Return the (x, y) coordinate for the center point of the cell that contains the specified text.  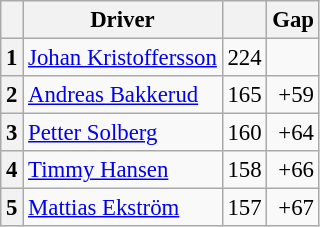
3 (12, 133)
Andreas Bakkerud (122, 95)
Timmy Hansen (122, 170)
4 (12, 170)
224 (244, 58)
Petter Solberg (122, 133)
+67 (293, 208)
157 (244, 208)
158 (244, 170)
Johan Kristoffersson (122, 58)
+59 (293, 95)
Mattias Ekström (122, 208)
160 (244, 133)
165 (244, 95)
5 (12, 208)
+64 (293, 133)
+66 (293, 170)
2 (12, 95)
Gap (293, 20)
Driver (122, 20)
1 (12, 58)
